Detect which cell encompasses the target text, then output its (X, Y) center coordinate. 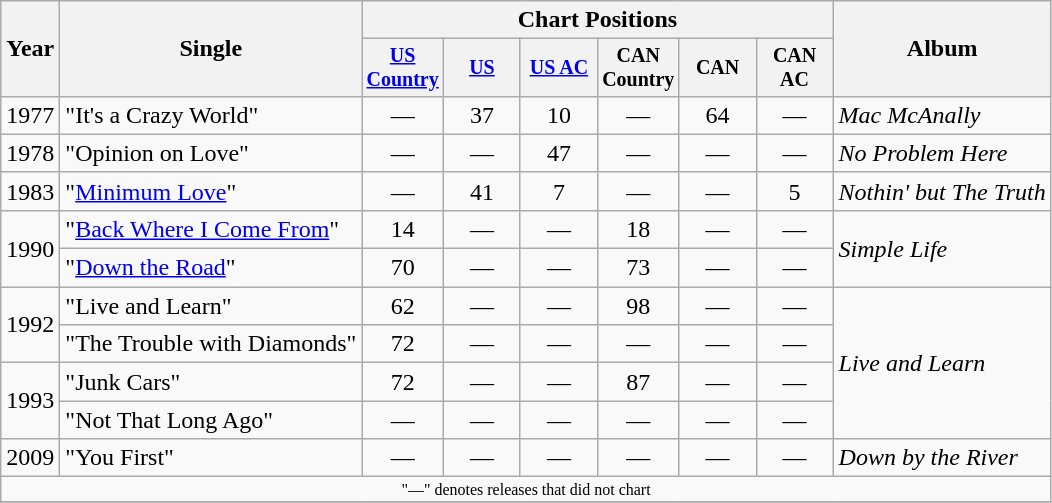
70 (403, 268)
US (482, 68)
73 (638, 268)
"It's a Crazy World" (211, 115)
"Opinion on Love" (211, 153)
1990 (30, 248)
18 (638, 229)
37 (482, 115)
"Not That Long Ago" (211, 420)
"The Trouble with Diamonds" (211, 344)
1993 (30, 401)
Year (30, 49)
62 (403, 306)
No Problem Here (942, 153)
2009 (30, 458)
"You First" (211, 458)
"Down the Road" (211, 268)
Mac McAnally (942, 115)
"Minimum Love" (211, 191)
1977 (30, 115)
Chart Positions (598, 20)
14 (403, 229)
US AC (558, 68)
Nothin' but The Truth (942, 191)
1992 (30, 325)
87 (638, 382)
7 (558, 191)
"Back Where I Come From" (211, 229)
CAN AC (794, 68)
41 (482, 191)
98 (638, 306)
1978 (30, 153)
47 (558, 153)
Live and Learn (942, 363)
Simple Life (942, 248)
"—" denotes releases that did not chart (526, 489)
10 (558, 115)
"Live and Learn" (211, 306)
1983 (30, 191)
"Junk Cars" (211, 382)
US Country (403, 68)
Down by the River (942, 458)
CAN (718, 68)
Album (942, 49)
CAN Country (638, 68)
5 (794, 191)
Single (211, 49)
64 (718, 115)
